Output the (x, y) coordinate of the center of the cell containing the given text.  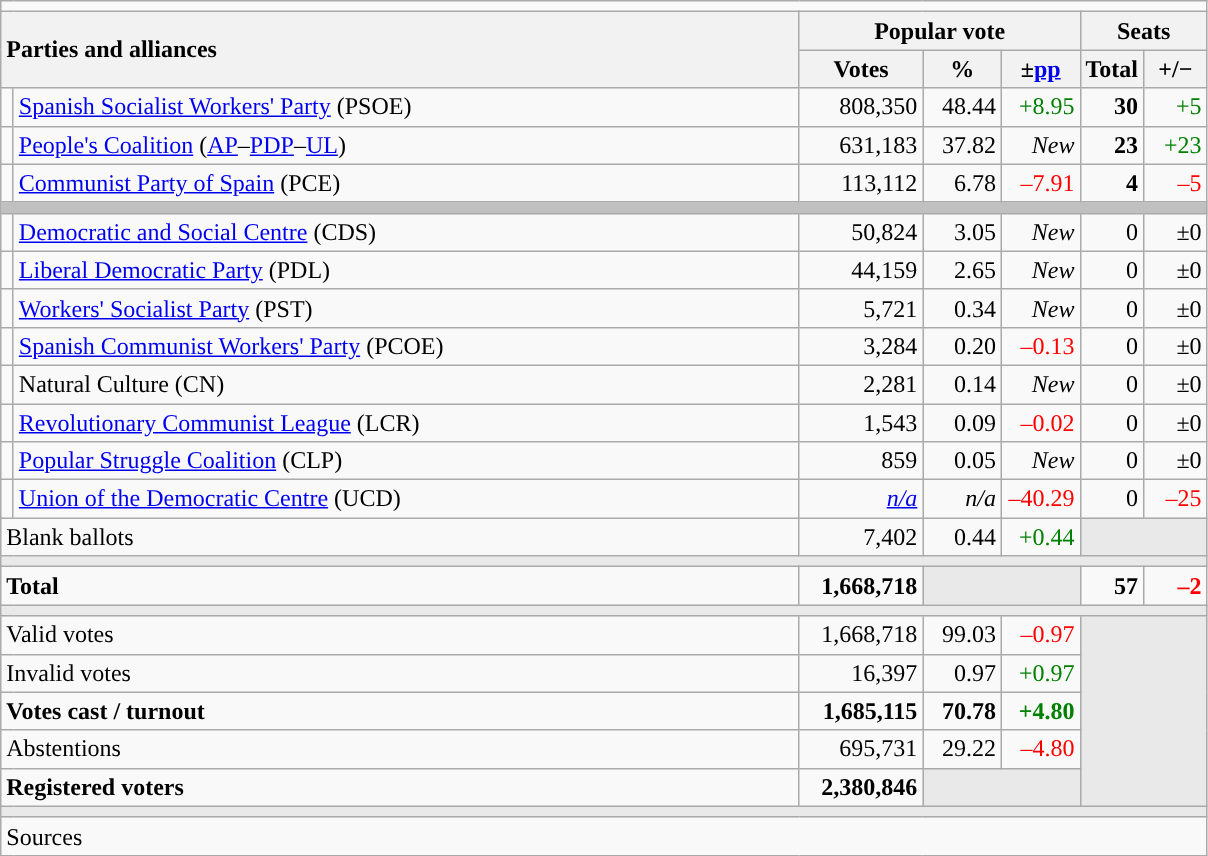
3.05 (962, 232)
50,824 (861, 232)
0.20 (962, 346)
Democratic and Social Centre (CDS) (406, 232)
113,112 (861, 183)
–0.02 (1040, 423)
16,397 (861, 673)
+0.44 (1040, 537)
–40.29 (1040, 499)
–0.13 (1040, 346)
Parties and alliances (400, 50)
% (962, 69)
0.05 (962, 461)
–0.97 (1040, 635)
0.09 (962, 423)
Revolutionary Communist League (LCR) (406, 423)
Communist Party of Spain (PCE) (406, 183)
70.78 (962, 711)
–2 (1176, 586)
6.78 (962, 183)
695,731 (861, 749)
2.65 (962, 270)
Valid votes (400, 635)
Sources (604, 836)
–25 (1176, 499)
–5 (1176, 183)
2,281 (861, 384)
±pp (1040, 69)
7,402 (861, 537)
–7.91 (1040, 183)
Registered voters (400, 787)
+23 (1176, 145)
Votes (861, 69)
1,685,115 (861, 711)
3,284 (861, 346)
Workers' Socialist Party (PST) (406, 308)
Union of the Democratic Centre (UCD) (406, 499)
5,721 (861, 308)
–4.80 (1040, 749)
Spanish Socialist Workers' Party (PSOE) (406, 107)
0.44 (962, 537)
Popular Struggle Coalition (CLP) (406, 461)
Liberal Democratic Party (PDL) (406, 270)
808,350 (861, 107)
+4.80 (1040, 711)
48.44 (962, 107)
Abstentions (400, 749)
+5 (1176, 107)
859 (861, 461)
30 (1112, 107)
Popular vote (940, 31)
+8.95 (1040, 107)
Blank ballots (400, 537)
Votes cast / turnout (400, 711)
Seats (1144, 31)
Spanish Communist Workers' Party (PCOE) (406, 346)
+/− (1176, 69)
631,183 (861, 145)
37.82 (962, 145)
0.34 (962, 308)
1,543 (861, 423)
2,380,846 (861, 787)
Invalid votes (400, 673)
99.03 (962, 635)
44,159 (861, 270)
0.97 (962, 673)
29.22 (962, 749)
Natural Culture (CN) (406, 384)
0.14 (962, 384)
People's Coalition (AP–PDP–UL) (406, 145)
4 (1112, 183)
23 (1112, 145)
+0.97 (1040, 673)
57 (1112, 586)
